Extract the [x, y] coordinate from the center of the cell holding the provided text.  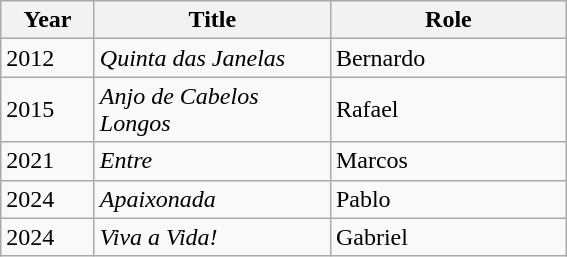
Gabriel [448, 237]
2012 [48, 58]
Apaixonada [212, 199]
2015 [48, 110]
Title [212, 20]
Marcos [448, 161]
Pablo [448, 199]
Quinta das Janelas [212, 58]
Viva a Vida! [212, 237]
Year [48, 20]
2021 [48, 161]
Anjo de Cabelos Longos [212, 110]
Rafael [448, 110]
Bernardo [448, 58]
Entre [212, 161]
Role [448, 20]
